Detect which cell encompasses the target text, then output its (X, Y) center coordinate. 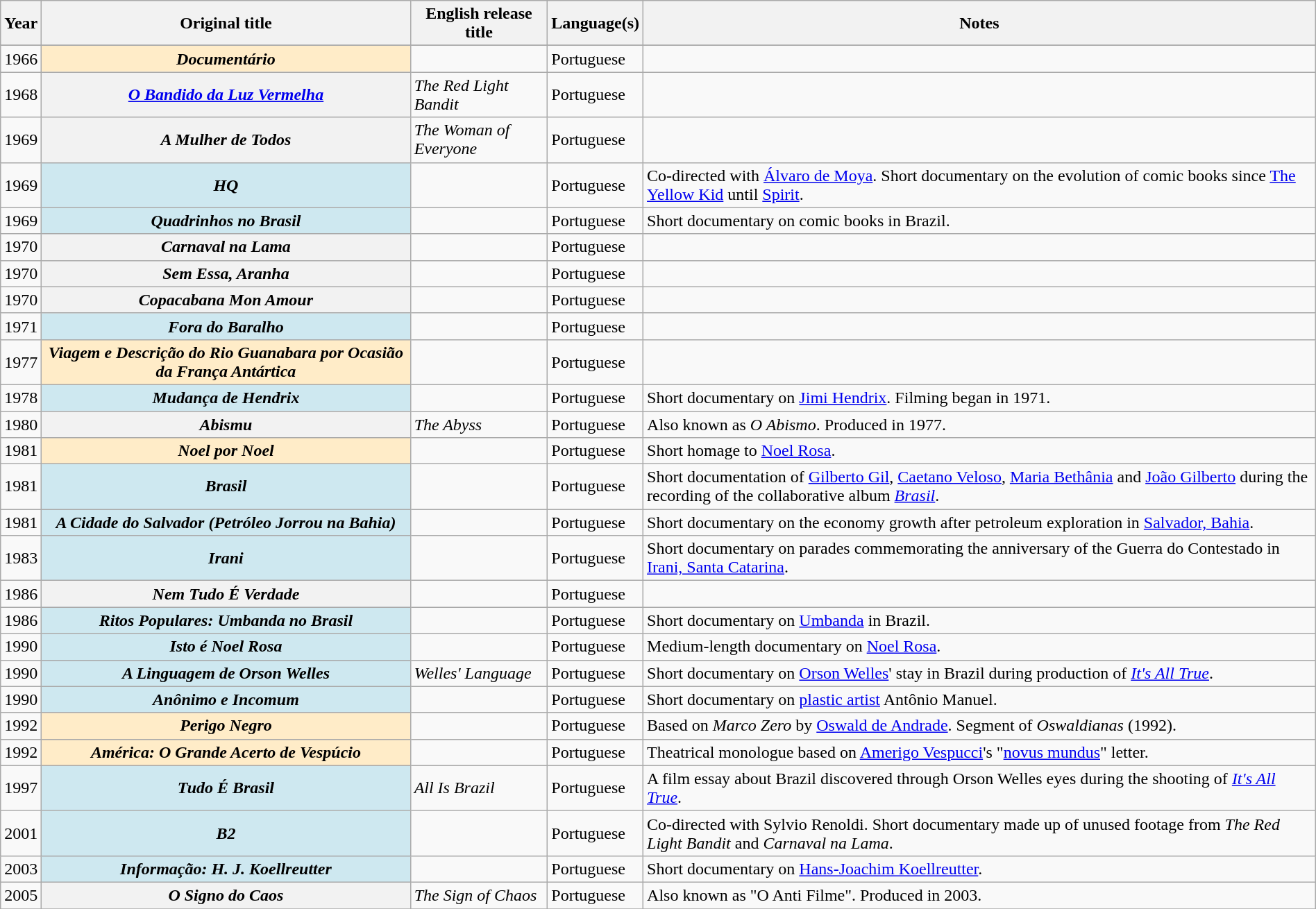
Language(s) (596, 24)
Nem Tudo É Verdade (226, 594)
Short documentary on comic books in Brazil. (980, 221)
1966 (21, 59)
Short homage to Noel Rosa. (980, 451)
Irani (226, 558)
Short documentary on Orson Welles' stay in Brazil during production of It's All True. (980, 673)
The Sign of Chaos (479, 895)
The Abyss (479, 424)
Short documentary on Hans-Joachim Koellreutter. (980, 869)
Sem Essa, Aranha (226, 273)
1980 (21, 424)
Medium-length documentary on Noel Rosa. (980, 647)
Also known as O Abismo. Produced in 1977. (980, 424)
2001 (21, 833)
Co-directed with Álvaro de Moya. Short documentary on the evolution of comic books since The Yellow Kid until Spirit. (980, 185)
1983 (21, 558)
Copacabana Mon Amour (226, 300)
All Is Brazil (479, 788)
Year (21, 24)
The Red Light Bandit (479, 94)
Also known as "O Anti Filme". Produced in 2003. (980, 895)
Ritos Populares: Umbanda no Brasil (226, 620)
Short documentary on parades commemorating the anniversary of the Guerra do Contestado in Irani, Santa Catarina. (980, 558)
Short documentary on plastic artist Antônio Manuel. (980, 699)
Fora do Baralho (226, 326)
B2 (226, 833)
2005 (21, 895)
Tudo É Brasil (226, 788)
O Signo do Caos (226, 895)
Brasil (226, 487)
1971 (21, 326)
Short documentary on the economy growth after petroleum exploration in Salvador, Bahia. (980, 523)
Documentário (226, 59)
Viagem e Descrição do Rio Guanabara por Ocasião da França Antártica (226, 362)
English release title (479, 24)
Theatrical monologue based on Amerigo Vespucci's "novus mundus" letter. (980, 752)
Short documentary on Umbanda in Brazil. (980, 620)
Welles' Language (479, 673)
1968 (21, 94)
Mudança de Hendrix (226, 398)
Anônimo e Incomum (226, 699)
Abismu (226, 424)
2003 (21, 869)
A Cidade do Salvador (Petróleo Jorrou na Bahia) (226, 523)
Co-directed with Sylvio Renoldi. Short documentary made up of unused footage from The Red Light Bandit and Carnaval na Lama. (980, 833)
1997 (21, 788)
Carnaval na Lama (226, 247)
A Mulher de Todos (226, 140)
Notes (980, 24)
Short documentary on Jimi Hendrix. Filming began in 1971. (980, 398)
A Linguagem de Orson Welles (226, 673)
O Bandido da Luz Vermelha (226, 94)
HQ (226, 185)
Based on Marco Zero by Oswald de Andrade. Segment of Oswaldianas (1992). (980, 726)
Informação: H. J. Koellreutter (226, 869)
1977 (21, 362)
Original title (226, 24)
A film essay about Brazil discovered through Orson Welles eyes during the shooting of It's All True. (980, 788)
1978 (21, 398)
Noel por Noel (226, 451)
América: O Grande Acerto de Vespúcio (226, 752)
The Woman of Everyone (479, 140)
Quadrinhos no Brasil (226, 221)
Short documentation of Gilberto Gil, Caetano Veloso, Maria Bethânia and João Gilberto during the recording of the collaborative album Brasil. (980, 487)
Perigo Negro (226, 726)
Isto é Noel Rosa (226, 647)
